Find where the given text appears and provide that cell's center as [X, Y] coordinate. 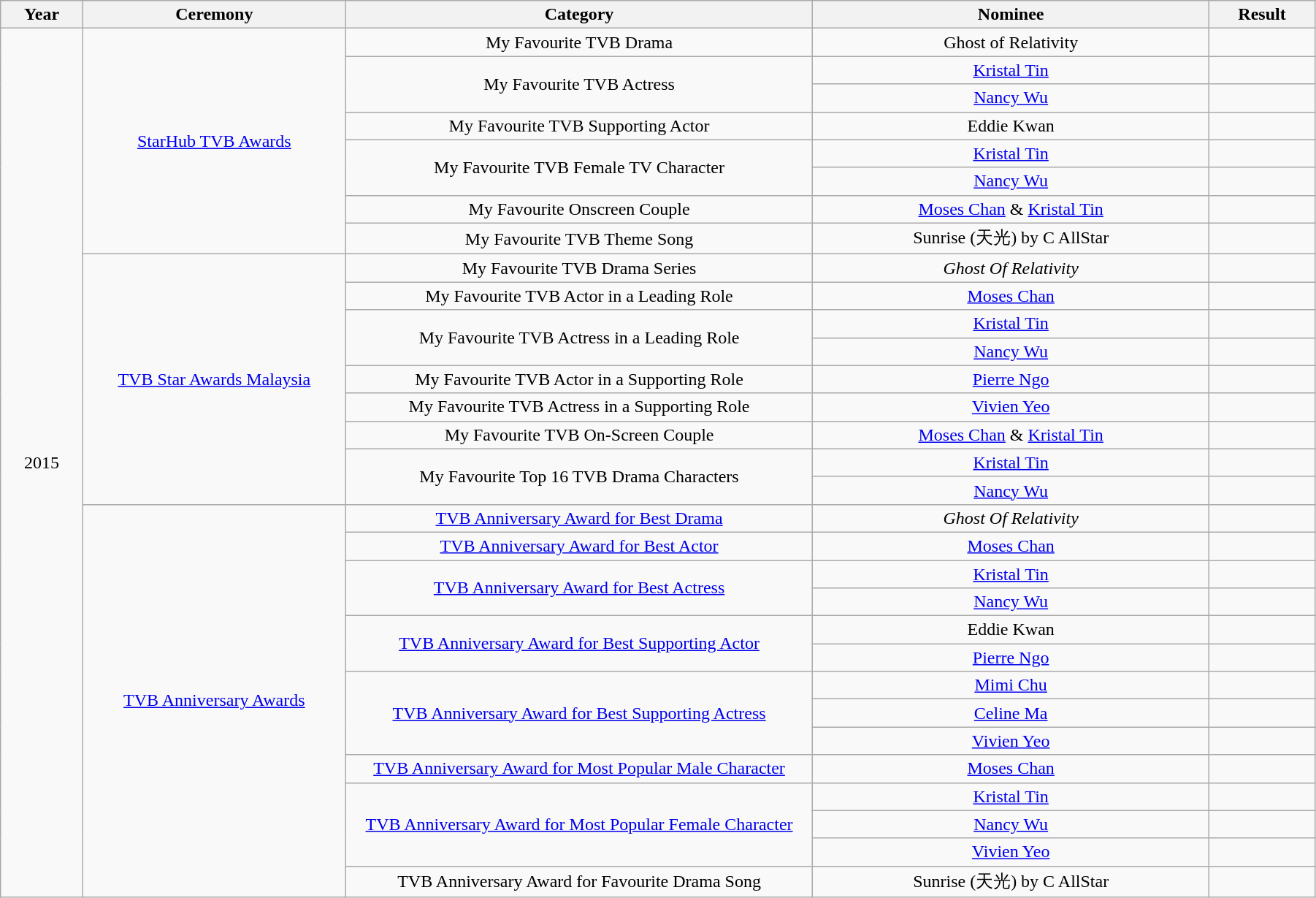
TVB Star Awards Malaysia [214, 380]
TVB Anniversary Award for Most Popular Male Character [578, 769]
Mimi Chu [1011, 685]
My Favourite Top 16 TVB Drama Characters [578, 476]
Result [1262, 15]
My Favourite TVB Actor in a Leading Role [578, 296]
My Favourite TVB Actor in a Supporting Role [578, 379]
My Favourite Onscreen Couple [578, 209]
Ceremony [214, 15]
My Favourite TVB Drama [578, 42]
Celine Ma [1011, 713]
Nominee [1011, 15]
TVB Anniversary Award for Best Actor [578, 546]
2015 [42, 463]
Year [42, 15]
StarHub TVB Awards [214, 142]
My Favourite TVB Drama Series [578, 268]
TVB Anniversary Award for Most Popular Female Character [578, 824]
TVB Anniversary Award for Best Supporting Actress [578, 713]
My Favourite TVB Actress [578, 84]
My Favourite TVB Female TV Character [578, 167]
TVB Anniversary Award for Best Actress [578, 587]
Ghost of Relativity [1011, 42]
My Favourite TVB Theme Song [578, 238]
My Favourite TVB Actress in a Supporting Role [578, 407]
My Favourite TVB On-Screen Couple [578, 435]
TVB Anniversary Awards [214, 700]
TVB Anniversary Award for Best Drama [578, 518]
My Favourite TVB Supporting Actor [578, 126]
Category [578, 15]
My Favourite TVB Actress in a Leading Role [578, 338]
TVB Anniversary Award for Best Supporting Actor [578, 644]
TVB Anniversary Award for Favourite Drama Song [578, 881]
